Scan for the cell matching the given text and deliver its [X, Y] coordinate at center. 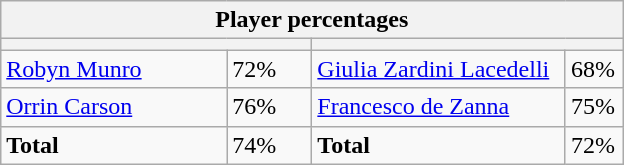
Robyn Munro [114, 69]
Francesco de Zanna [439, 107]
Orrin Carson [114, 107]
76% [270, 107]
Giulia Zardini Lacedelli [439, 69]
74% [270, 145]
Player percentages [312, 20]
68% [594, 69]
75% [594, 107]
